Identify which cell holds the provided text, then report its [X, Y] central coordinate. 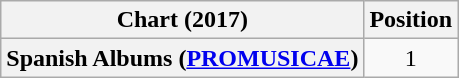
Spanish Albums (PROMUSICAE) [182, 58]
1 [411, 58]
Position [411, 20]
Chart (2017) [182, 20]
